Locate the cell with the specified text and output its (x, y) center coordinate. 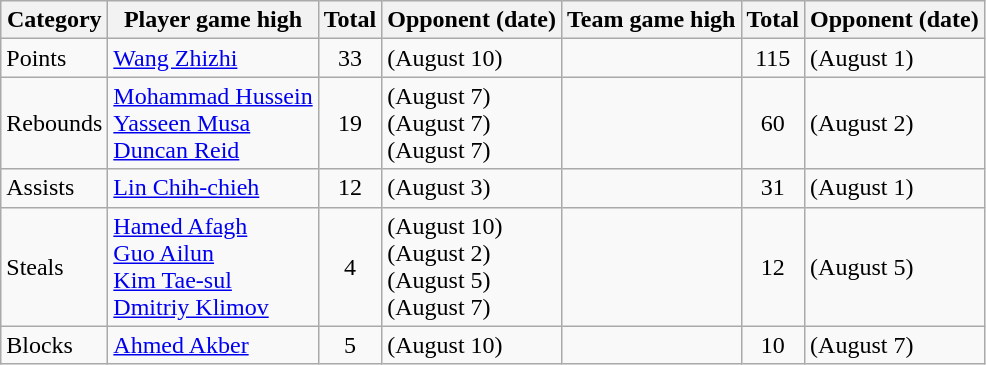
Points (54, 58)
33 (350, 58)
4 (350, 266)
5 (350, 345)
Wang Zhizhi (213, 58)
(August 10) (August 2) (August 5) (August 7) (472, 266)
(August 5) (895, 266)
Category (54, 20)
19 (350, 123)
Blocks (54, 345)
(August 7) (August 7) (August 7) (472, 123)
Assists (54, 188)
Player game high (213, 20)
Lin Chih-chieh (213, 188)
Steals (54, 266)
Mohammad Hussein Yasseen Musa Duncan Reid (213, 123)
(August 2) (895, 123)
Ahmed Akber (213, 345)
Hamed Afagh Guo Ailun Kim Tae-sul Dmitriy Klimov (213, 266)
(August 3) (472, 188)
Rebounds (54, 123)
10 (773, 345)
60 (773, 123)
31 (773, 188)
(August 7) (895, 345)
115 (773, 58)
Team game high (651, 20)
